From the cell containing the given text, extract its center point as (x, y) coordinate. 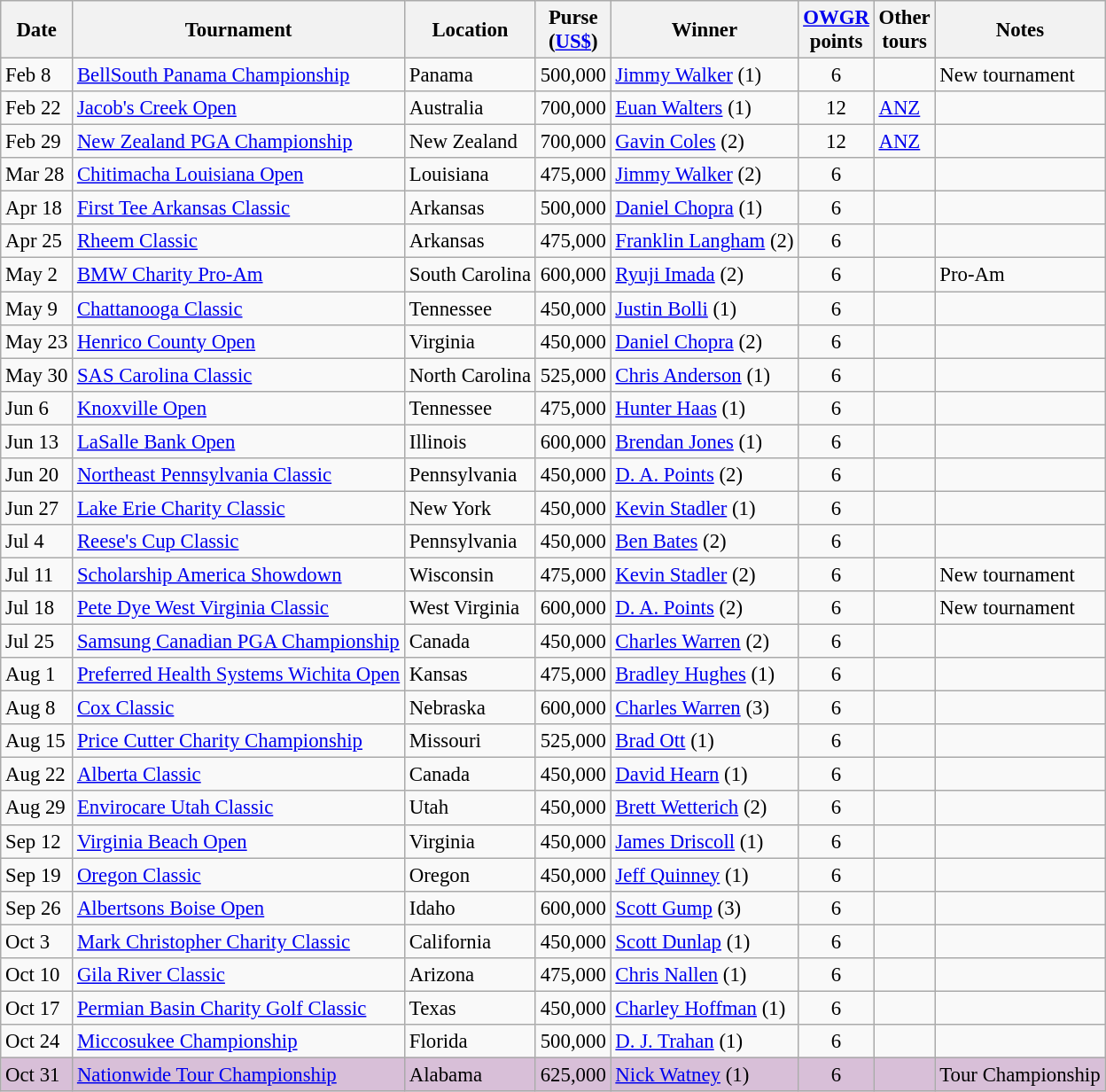
OWGRpoints (837, 30)
Purse(US$) (572, 30)
Utah (471, 808)
Texas (471, 1008)
Jun 13 (37, 441)
Brendan Jones (1) (705, 441)
Jun 27 (37, 508)
Aug 1 (37, 675)
May 23 (37, 341)
Chris Nallen (1) (705, 975)
Nick Watney (1) (705, 1074)
Jimmy Walker (2) (705, 175)
Othertours (904, 30)
Knoxville Open (239, 408)
James Driscoll (1) (705, 841)
Ryuji Imada (2) (705, 275)
BMW Charity Pro-Am (239, 275)
Charles Warren (2) (705, 642)
Brett Wetterich (2) (705, 808)
May 30 (37, 375)
Oct 17 (37, 1008)
Nationwide Tour Championship (239, 1074)
Illinois (471, 441)
Miccosukee Championship (239, 1041)
Arizona (471, 975)
May 9 (37, 308)
New York (471, 508)
Feb 8 (37, 75)
Henrico County Open (239, 341)
Oct 3 (37, 941)
Chris Anderson (1) (705, 375)
Jun 20 (37, 475)
Aug 15 (37, 741)
Chattanooga Classic (239, 308)
Pete Dye West Virginia Classic (239, 608)
Mar 28 (37, 175)
West Virginia (471, 608)
Permian Basin Charity Golf Classic (239, 1008)
Charles Warren (3) (705, 708)
Location (471, 30)
Ben Bates (2) (705, 542)
Oct 31 (37, 1074)
SAS Carolina Classic (239, 375)
Winner (705, 30)
Alberta Classic (239, 775)
Brad Ott (1) (705, 741)
North Carolina (471, 375)
Sep 12 (37, 841)
Date (37, 30)
New Zealand (471, 142)
Rheem Classic (239, 242)
Feb 29 (37, 142)
Preferred Health Systems Wichita Open (239, 675)
625,000 (572, 1074)
Aug 22 (37, 775)
New Zealand PGA Championship (239, 142)
Franklin Langham (2) (705, 242)
Chitimacha Louisiana Open (239, 175)
First Tee Arkansas Classic (239, 208)
May 2 (37, 275)
Australia (471, 108)
LaSalle Bank Open (239, 441)
Euan Walters (1) (705, 108)
Florida (471, 1041)
Justin Bolli (1) (705, 308)
Aug 29 (37, 808)
South Carolina (471, 275)
Jul 25 (37, 642)
Apr 25 (37, 242)
Scholarship America Showdown (239, 574)
Louisiana (471, 175)
D. J. Trahan (1) (705, 1041)
Wisconsin (471, 574)
Kansas (471, 675)
Jul 4 (37, 542)
Feb 22 (37, 108)
Nebraska (471, 708)
Albertsons Boise Open (239, 908)
Pro-Am (1020, 275)
Jacob's Creek Open (239, 108)
Oct 24 (37, 1041)
Reese's Cup Classic (239, 542)
Jun 6 (37, 408)
Envirocare Utah Classic (239, 808)
Tournament (239, 30)
Oregon Classic (239, 875)
Kevin Stadler (1) (705, 508)
Northeast Pennsylvania Classic (239, 475)
Jul 18 (37, 608)
Oct 10 (37, 975)
Price Cutter Charity Championship (239, 741)
Lake Erie Charity Classic (239, 508)
Aug 8 (37, 708)
Mark Christopher Charity Classic (239, 941)
David Hearn (1) (705, 775)
Scott Gump (3) (705, 908)
Charley Hoffman (1) (705, 1008)
Daniel Chopra (1) (705, 208)
Hunter Haas (1) (705, 408)
Gila River Classic (239, 975)
Idaho (471, 908)
Virginia Beach Open (239, 841)
Sep 19 (37, 875)
Jeff Quinney (1) (705, 875)
Daniel Chopra (2) (705, 341)
Cox Classic (239, 708)
Alabama (471, 1074)
Jimmy Walker (1) (705, 75)
Gavin Coles (2) (705, 142)
California (471, 941)
Notes (1020, 30)
Panama (471, 75)
Scott Dunlap (1) (705, 941)
BellSouth Panama Championship (239, 75)
Apr 18 (37, 208)
Jul 11 (37, 574)
Samsung Canadian PGA Championship (239, 642)
Kevin Stadler (2) (705, 574)
Oregon (471, 875)
Sep 26 (37, 908)
Missouri (471, 741)
Bradley Hughes (1) (705, 675)
Tour Championship (1020, 1074)
